Identify which cell holds the provided text, then report its (x, y) central coordinate. 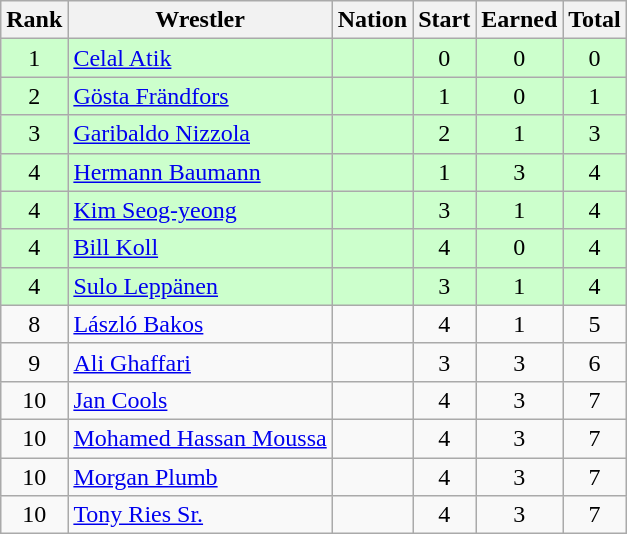
Start (444, 20)
Sulo Leppänen (200, 286)
5 (595, 324)
Bill Koll (200, 248)
Jan Cools (200, 400)
Morgan Plumb (200, 477)
Ali Ghaffari (200, 362)
Nation (372, 20)
Rank (34, 20)
8 (34, 324)
Wrestler (200, 20)
László Bakos (200, 324)
Earned (520, 20)
Tony Ries Sr. (200, 515)
9 (34, 362)
Mohamed Hassan Moussa (200, 438)
6 (595, 362)
Total (595, 20)
Kim Seog-yeong (200, 210)
Hermann Baumann (200, 172)
Gösta Frändfors (200, 96)
Garibaldo Nizzola (200, 134)
Celal Atik (200, 58)
